Find where the given text appears and provide that cell's center as (X, Y) coordinate. 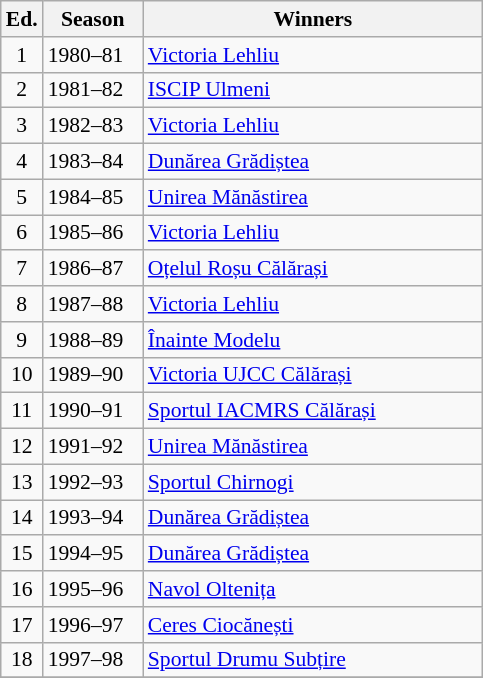
1981–82 (93, 90)
Sportul Chirnogi (313, 482)
3 (22, 126)
1997–98 (93, 660)
Sportul Drumu Subțire (313, 660)
1985–86 (93, 233)
Oțelul Roșu Călărași (313, 269)
9 (22, 340)
5 (22, 197)
Înainte Modelu (313, 340)
ISCIP Ulmeni (313, 90)
18 (22, 660)
1995–96 (93, 589)
1980–81 (93, 55)
1992–93 (93, 482)
Navol Oltenița (313, 589)
1986–87 (93, 269)
17 (22, 625)
12 (22, 447)
1984–85 (93, 197)
1991–92 (93, 447)
1983–84 (93, 162)
Ed. (22, 19)
6 (22, 233)
13 (22, 482)
1990–91 (93, 411)
14 (22, 518)
Season (93, 19)
16 (22, 589)
Victoria UJCC Călărași (313, 375)
1982–83 (93, 126)
1988–89 (93, 340)
2 (22, 90)
1994–95 (93, 554)
4 (22, 162)
1996–97 (93, 625)
11 (22, 411)
1989–90 (93, 375)
1987–88 (93, 304)
1 (22, 55)
10 (22, 375)
7 (22, 269)
8 (22, 304)
1993–94 (93, 518)
Sportul IACMRS Călărași (313, 411)
Winners (313, 19)
15 (22, 554)
Ceres Ciocănești (313, 625)
